Extract the (x, y) coordinate from the center of the cell holding the provided text.  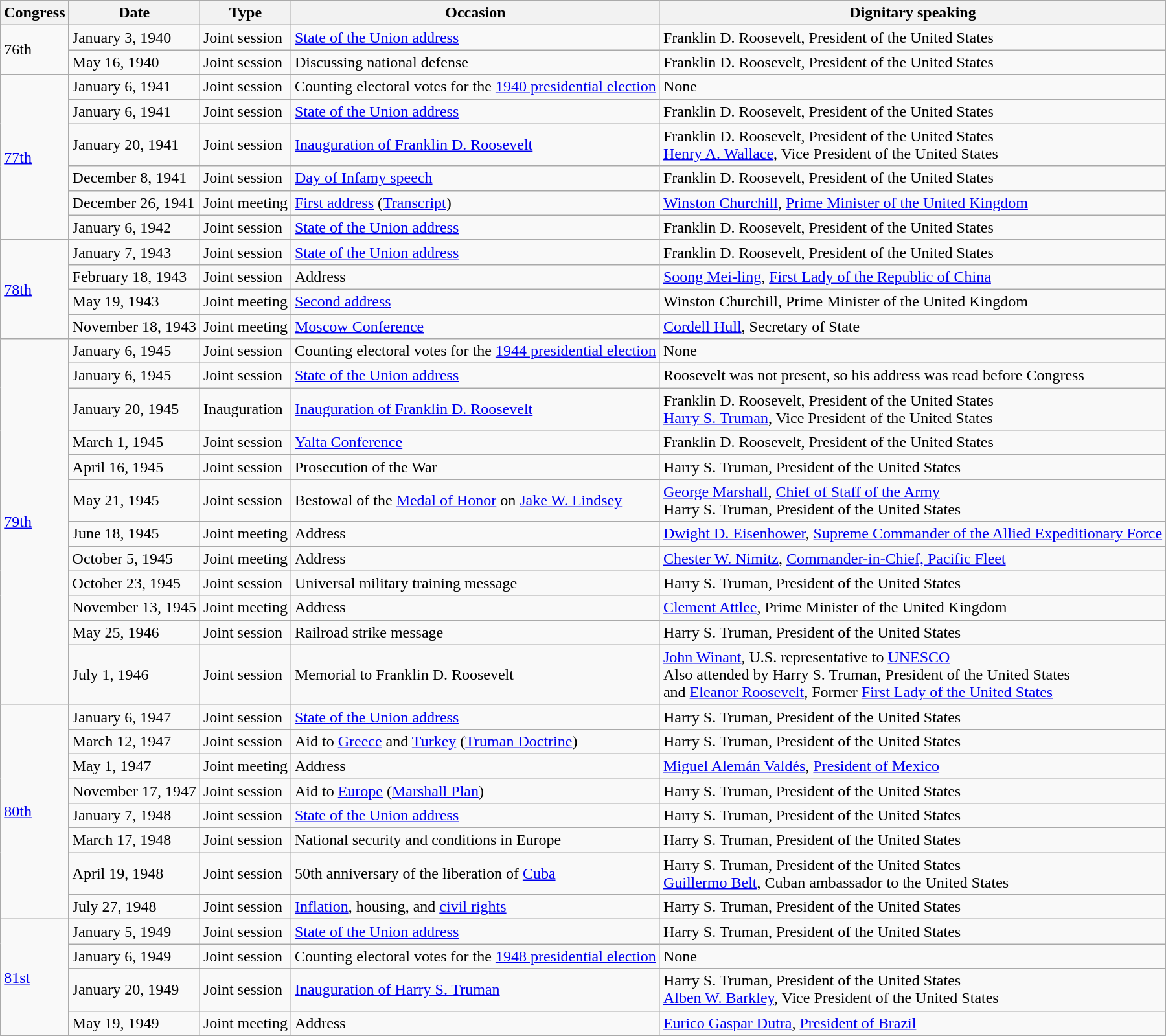
Dignitary speaking (912, 13)
Railroad strike message (475, 632)
78th (35, 289)
May 16, 1940 (134, 62)
Inflation, housing, and civil rights (475, 907)
Counting electoral votes for the 1948 presidential election (475, 956)
April 16, 1945 (134, 467)
Chester W. Nimitz, Commander-in-Chief, Pacific Fleet (912, 558)
Yalta Conference (475, 443)
Harry S. Truman, President of the United StatesAlben W. Barkley, Vice President of the United States (912, 990)
Bestowal of the Medal of Honor on Jake W. Lindsey (475, 500)
Moscow Conference (475, 326)
November 18, 1943 (134, 326)
March 1, 1945 (134, 443)
October 5, 1945 (134, 558)
January 20, 1941 (134, 145)
Memorial to Franklin D. Roosevelt (475, 674)
January 20, 1949 (134, 990)
Type (245, 13)
January 6, 1942 (134, 227)
Miguel Alemán Valdés, President of Mexico (912, 766)
January 5, 1949 (134, 932)
79th (35, 522)
April 19, 1948 (134, 873)
March 12, 1947 (134, 741)
Universal military training message (475, 583)
May 21, 1945 (134, 500)
Eurico Gaspar Dutra, President of Brazil (912, 1023)
Harry S. Truman, President of the United StatesGuillermo Belt, Cuban ambassador to the United States (912, 873)
January 7, 1948 (134, 816)
January 7, 1943 (134, 252)
77th (35, 157)
February 18, 1943 (134, 277)
80th (35, 812)
National security and conditions in Europe (475, 840)
Clement Attlee, Prime Minister of the United Kingdom (912, 608)
October 23, 1945 (134, 583)
Soong Mei-ling, First Lady of the Republic of China (912, 277)
November 17, 1947 (134, 791)
Franklin D. Roosevelt, President of the United StatesHenry A. Wallace, Vice President of the United States (912, 145)
Counting electoral votes for the 1940 presidential election (475, 87)
November 13, 1945 (134, 608)
Date (134, 13)
May 25, 1946 (134, 632)
December 26, 1941 (134, 203)
Inauguration of Harry S. Truman (475, 990)
Dwight D. Eisenhower, Supreme Commander of the Allied Expeditionary Force (912, 534)
Franklin D. Roosevelt, President of the United StatesHarry S. Truman, Vice President of the United States (912, 409)
January 3, 1940 (134, 38)
Cordell Hull, Secretary of State (912, 326)
Discussing national defense (475, 62)
July 1, 1946 (134, 674)
Roosevelt was not present, so his address was read before Congress (912, 376)
Second address (475, 301)
January 20, 1945 (134, 409)
May 19, 1943 (134, 301)
May 19, 1949 (134, 1023)
June 18, 1945 (134, 534)
Congress (35, 13)
Aid to Greece and Turkey (Truman Doctrine) (475, 741)
Prosecution of the War (475, 467)
George Marshall, Chief of Staff of the ArmyHarry S. Truman, President of the United States (912, 500)
Occasion (475, 13)
Counting electoral votes for the 1944 presidential election (475, 351)
July 27, 1948 (134, 907)
January 6, 1947 (134, 717)
January 6, 1949 (134, 956)
May 1, 1947 (134, 766)
Inauguration (245, 409)
First address (Transcript) (475, 203)
March 17, 1948 (134, 840)
50th anniversary of the liberation of Cuba (475, 873)
76th (35, 50)
81st (35, 977)
December 8, 1941 (134, 178)
Day of Infamy speech (475, 178)
Aid to Europe (Marshall Plan) (475, 791)
